Capture the cell that displays the provided text and extract its (x, y) central coordinate. 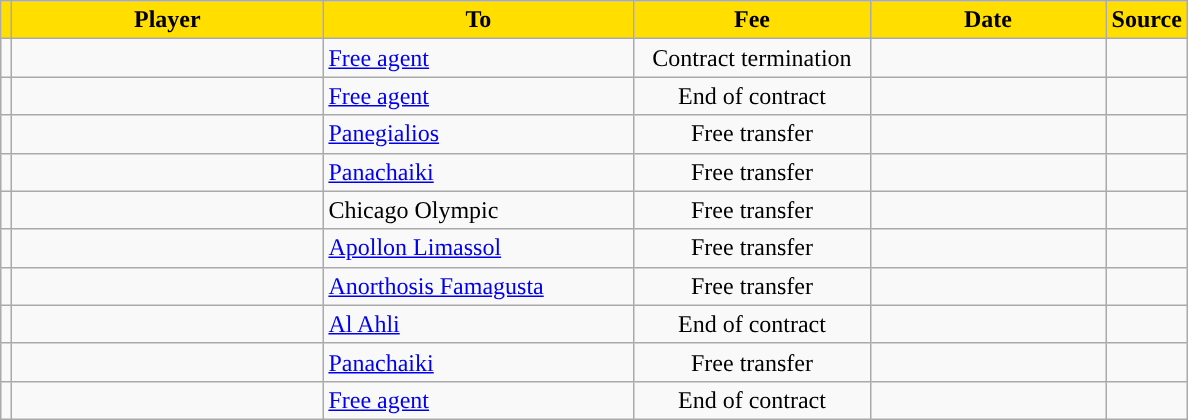
Player (168, 20)
Fee (752, 20)
Date (988, 20)
Anorthosis Famagusta (478, 286)
Panegialios (478, 134)
Al Ahli (478, 324)
Chicago Olympic (478, 210)
Apollon Limassol (478, 248)
To (478, 20)
Source (1146, 20)
Contract termination (752, 58)
